Determine the (x, y) coordinate at the center of the cell enclosing the given text.  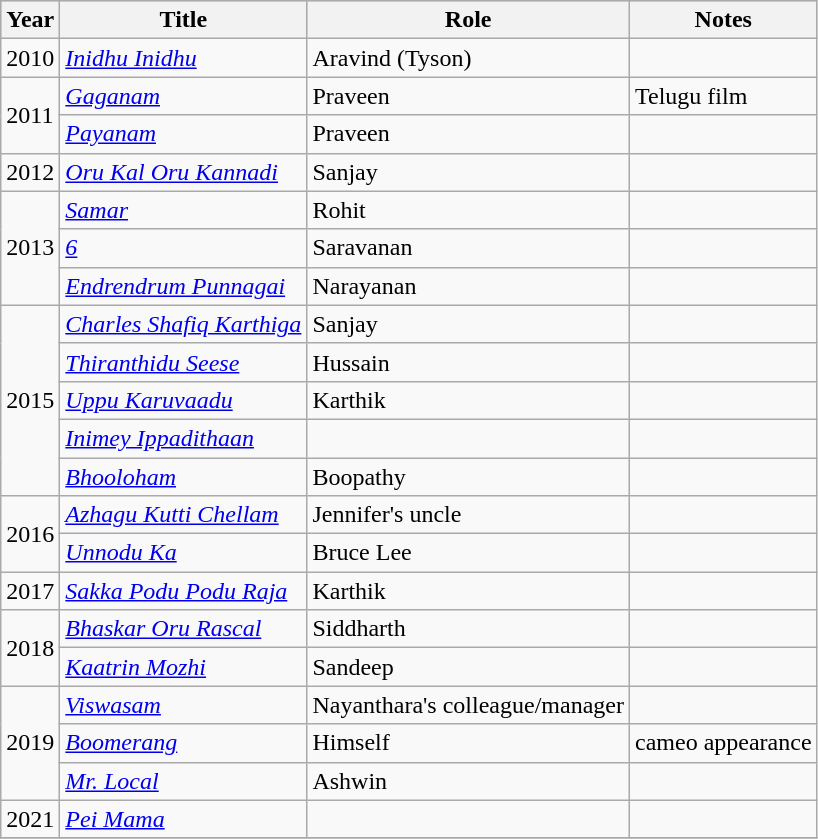
2016 (30, 534)
Jennifer's uncle (468, 515)
Kaatrin Mozhi (184, 667)
2010 (30, 58)
Aravind (Tyson) (468, 58)
Uppu Karuvaadu (184, 400)
Bhaskar Oru Rascal (184, 629)
Role (468, 20)
Unnodu Ka (184, 553)
Narayanan (468, 286)
2015 (30, 400)
Telugu film (723, 96)
Sakka Podu Podu Raja (184, 591)
Samar (184, 210)
Sandeep (468, 667)
Himself (468, 743)
2021 (30, 819)
Year (30, 20)
Inidhu Inidhu (184, 58)
Mr. Local (184, 781)
Notes (723, 20)
Charles Shafiq Karthiga (184, 324)
Payanam (184, 134)
2019 (30, 743)
Boomerang (184, 743)
cameo appearance (723, 743)
2012 (30, 172)
Nayanthara's colleague/manager (468, 705)
6 (184, 248)
Inimey Ippadithaan (184, 438)
Gaganam (184, 96)
Bruce Lee (468, 553)
Hussain (468, 362)
Rohit (468, 210)
Siddharth (468, 629)
Pei Mama (184, 819)
2018 (30, 648)
Title (184, 20)
Bhooloham (184, 477)
Saravanan (468, 248)
2013 (30, 248)
Viswasam (184, 705)
Endrendrum Punnagai (184, 286)
Thiranthidu Seese (184, 362)
Oru Kal Oru Kannadi (184, 172)
Azhagu Kutti Chellam (184, 515)
Boopathy (468, 477)
2017 (30, 591)
2011 (30, 115)
Ashwin (468, 781)
